Capture the cell that displays the provided text and extract its [x, y] central coordinate. 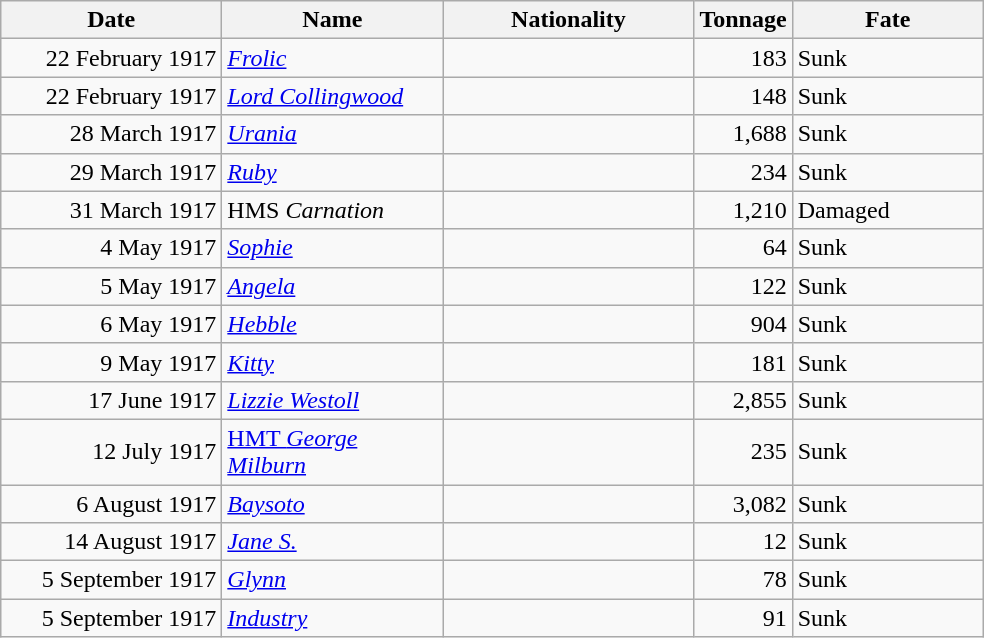
91 [743, 618]
31 March 1917 [112, 210]
Baysoto [332, 503]
Date [112, 20]
9 May 1917 [112, 362]
14 August 1917 [112, 542]
Frolic [332, 58]
1,210 [743, 210]
78 [743, 580]
HMT George Milburn [332, 452]
Damaged [888, 210]
Kitty [332, 362]
Name [332, 20]
Ruby [332, 172]
Sophie [332, 248]
Industry [332, 618]
234 [743, 172]
Angela [332, 286]
HMS Carnation [332, 210]
4 May 1917 [112, 248]
12 July 1917 [112, 452]
64 [743, 248]
1,688 [743, 134]
Lizzie Westoll [332, 400]
Tonnage [743, 20]
183 [743, 58]
Nationality [568, 20]
Fate [888, 20]
181 [743, 362]
Glynn [332, 580]
Jane S. [332, 542]
3,082 [743, 503]
6 August 1917 [112, 503]
Urania [332, 134]
6 May 1917 [112, 324]
2,855 [743, 400]
122 [743, 286]
5 May 1917 [112, 286]
17 June 1917 [112, 400]
235 [743, 452]
904 [743, 324]
Lord Collingwood [332, 96]
28 March 1917 [112, 134]
29 March 1917 [112, 172]
148 [743, 96]
Hebble [332, 324]
12 [743, 542]
